Find where the given text appears and provide that cell's center as [x, y] coordinate. 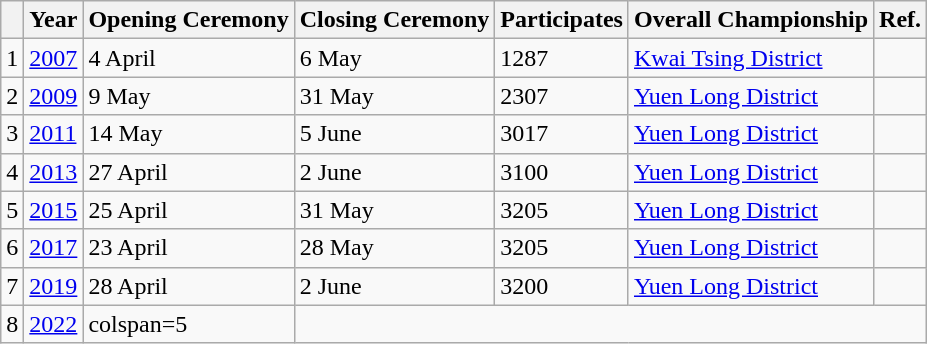
2019 [54, 286]
Kwai Tsing District [750, 58]
6 May [394, 58]
4 [12, 172]
3200 [562, 286]
Year [54, 20]
2307 [562, 96]
2009 [54, 96]
5 June [394, 134]
6 [12, 248]
2011 [54, 134]
3 [12, 134]
1 [12, 58]
2022 [54, 324]
Overall Championship [750, 20]
3017 [562, 134]
23 April [188, 248]
Participates [562, 20]
Opening Ceremony [188, 20]
27 April [188, 172]
3100 [562, 172]
7 [12, 286]
28 April [188, 286]
2013 [54, 172]
9 May [188, 96]
colspan=5 [188, 324]
8 [12, 324]
28 May [394, 248]
1287 [562, 58]
4 April [188, 58]
2015 [54, 210]
Closing Ceremony [394, 20]
5 [12, 210]
2007 [54, 58]
2017 [54, 248]
14 May [188, 134]
2 [12, 96]
25 April [188, 210]
Ref. [900, 20]
